Capture the cell that displays the provided text and extract its (x, y) central coordinate. 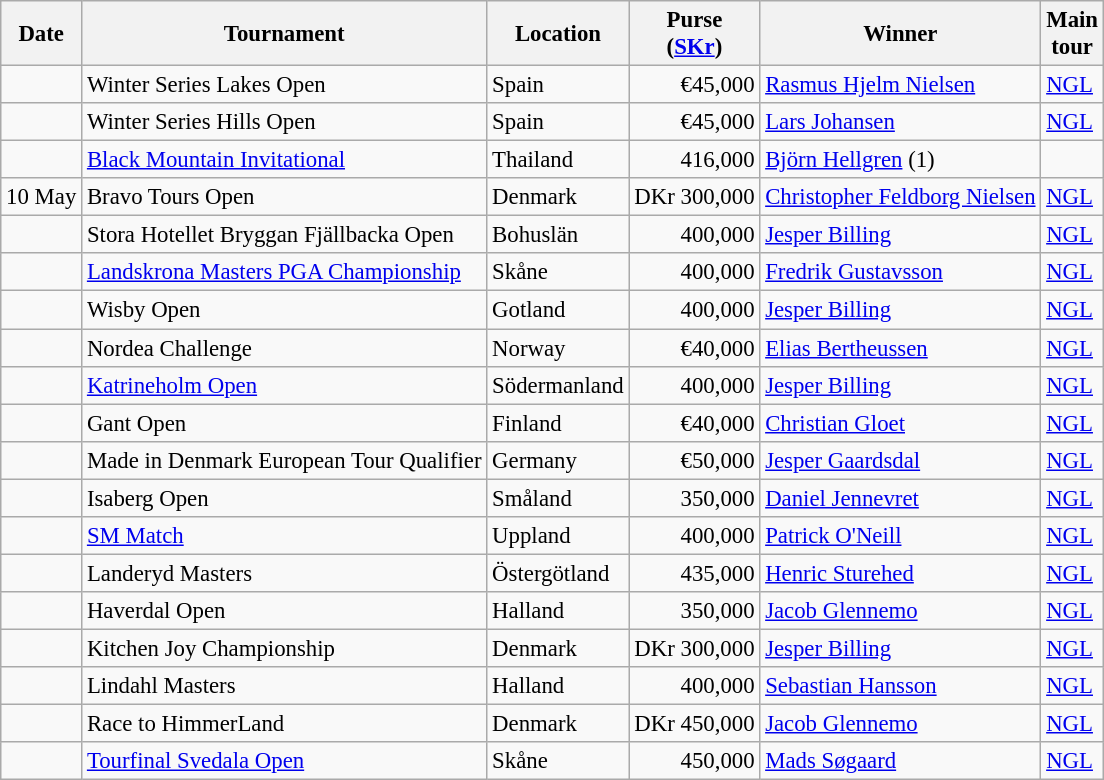
Landskrona Masters PGA Championship (284, 273)
Winter Series Hills Open (284, 122)
10 May (42, 197)
Södermanland (558, 385)
Winner (900, 34)
Location (558, 34)
450,000 (694, 761)
Gotland (558, 310)
Isaberg Open (284, 498)
Thailand (558, 160)
SM Match (284, 536)
Landeryd Masters (284, 573)
Race to HimmerLand (284, 724)
Rasmus Hjelm Nielsen (900, 85)
Uppland (558, 536)
Stora Hotellet Bryggan Fjällbacka Open (284, 235)
Gant Open (284, 423)
Finland (558, 423)
Småland (558, 498)
Elias Bertheussen (900, 348)
Maintour (1072, 34)
Lars Johansen (900, 122)
416,000 (694, 160)
Made in Denmark European Tour Qualifier (284, 460)
Winter Series Lakes Open (284, 85)
Christian Gloet (900, 423)
Date (42, 34)
Black Mountain Invitational (284, 160)
DKr 450,000 (694, 724)
Bravo Tours Open (284, 197)
Katrineholm Open (284, 385)
Kitchen Joy Championship (284, 648)
Tournament (284, 34)
Daniel Jennevret (900, 498)
Björn Hellgren (1) (900, 160)
435,000 (694, 573)
Norway (558, 348)
Östergötland (558, 573)
Tourfinal Svedala Open (284, 761)
Lindahl Masters (284, 686)
Purse(SKr) (694, 34)
Mads Søgaard (900, 761)
Wisby Open (284, 310)
Jesper Gaardsdal (900, 460)
Sebastian Hansson (900, 686)
Haverdal Open (284, 611)
Bohuslän (558, 235)
Nordea Challenge (284, 348)
Christopher Feldborg Nielsen (900, 197)
€50,000 (694, 460)
Germany (558, 460)
Henric Sturehed (900, 573)
Patrick O'Neill (900, 536)
Fredrik Gustavsson (900, 273)
